Determine the [X, Y] coordinate at the center of the cell enclosing the given text.  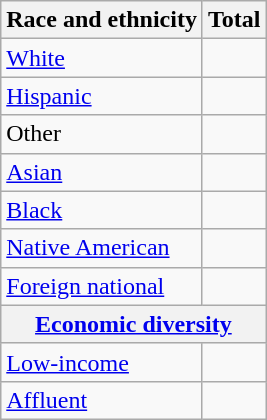
Low-income [102, 362]
Total [234, 20]
Asian [102, 172]
Other [102, 134]
Native American [102, 248]
Economic diversity [134, 324]
Foreign national [102, 286]
Hispanic [102, 96]
Race and ethnicity [102, 20]
Black [102, 210]
Affluent [102, 400]
White [102, 58]
